From the cell containing the given text, extract its center point as [x, y] coordinate. 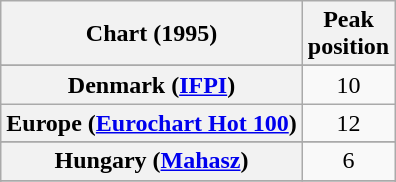
Hungary (Mahasz) [152, 161]
6 [348, 161]
Europe (Eurochart Hot 100) [152, 123]
10 [348, 85]
Chart (1995) [152, 34]
Peakposition [348, 34]
Denmark (IFPI) [152, 85]
12 [348, 123]
